Provide the (X, Y) coordinate of the cell's center where the given text is located.  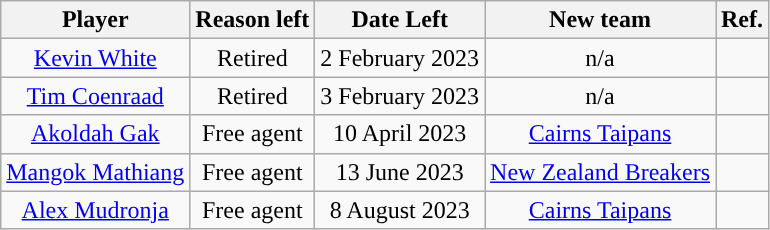
New Zealand Breakers (600, 172)
Tim Coenraad (96, 96)
13 June 2023 (400, 172)
Alex Mudronja (96, 210)
New team (600, 20)
Kevin White (96, 58)
8 August 2023 (400, 210)
Reason left (252, 20)
Player (96, 20)
Ref. (742, 20)
10 April 2023 (400, 134)
Date Left (400, 20)
3 February 2023 (400, 96)
Akoldah Gak (96, 134)
Mangok Mathiang (96, 172)
2 February 2023 (400, 58)
